Find where the given text appears and provide that cell's center as [X, Y] coordinate. 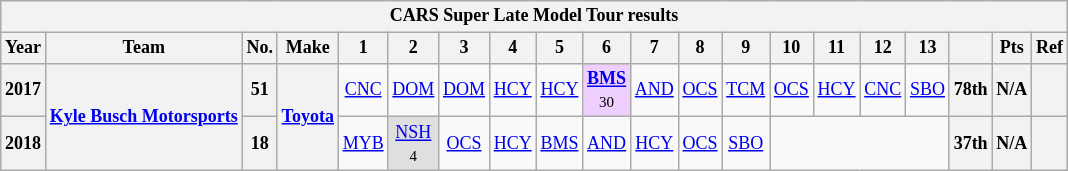
Toyota [308, 116]
4 [512, 48]
2017 [24, 90]
BMS [560, 144]
13 [928, 48]
18 [260, 144]
78th [970, 90]
TCM [746, 90]
11 [836, 48]
51 [260, 90]
2 [414, 48]
12 [883, 48]
Year [24, 48]
6 [607, 48]
Team [144, 48]
8 [700, 48]
5 [560, 48]
Ref [1050, 48]
7 [654, 48]
No. [260, 48]
BMS30 [607, 90]
10 [792, 48]
2018 [24, 144]
Make [308, 48]
CARS Super Late Model Tour results [534, 16]
3 [464, 48]
Pts [1012, 48]
Kyle Busch Motorsports [144, 116]
37th [970, 144]
9 [746, 48]
NSH4 [414, 144]
1 [363, 48]
MYB [363, 144]
